Provide the (X, Y) coordinate of the cell's center where the given text is located.  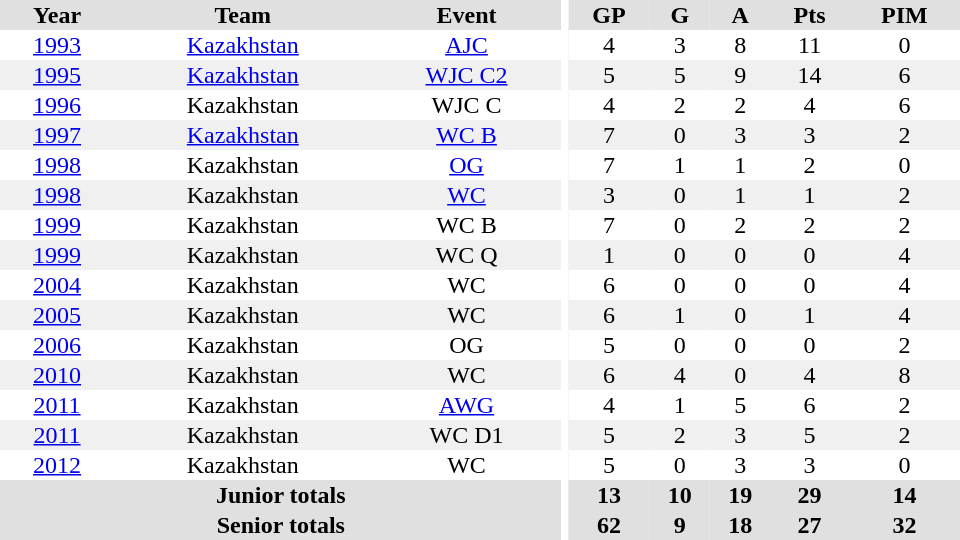
2012 (57, 465)
Team (242, 15)
19 (740, 495)
2004 (57, 285)
2010 (57, 375)
G (680, 15)
GP (608, 15)
AWG (466, 405)
PIM (904, 15)
13 (608, 495)
1997 (57, 135)
WC D1 (466, 435)
10 (680, 495)
WC Q (466, 255)
29 (809, 495)
62 (608, 525)
AJC (466, 45)
Pts (809, 15)
2005 (57, 315)
11 (809, 45)
1995 (57, 75)
2006 (57, 345)
1993 (57, 45)
Junior totals (281, 495)
1996 (57, 105)
18 (740, 525)
27 (809, 525)
A (740, 15)
32 (904, 525)
Year (57, 15)
WJC C (466, 105)
WJC C2 (466, 75)
Senior totals (281, 525)
Event (466, 15)
